Determine the (X, Y) coordinate at the center of the cell enclosing the given text.  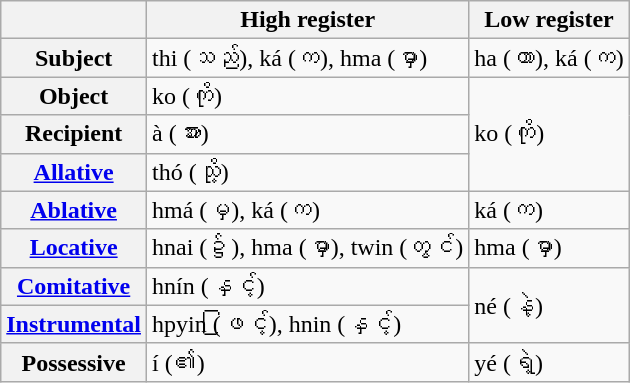
Object (74, 96)
hma (မှာ) (549, 248)
né (နဲ့) (549, 305)
Ablative (74, 210)
Recipient (74, 134)
à (အား) (307, 134)
Subject (74, 58)
Instrumental (74, 324)
hnai (၌), hma (မှာ), twin (တွင်) (307, 248)
thi (သည်), ká (က), hma (မှာ) (307, 58)
Possessive (74, 362)
Low register (549, 20)
High register (307, 20)
hpyin (ဖြင့်), hnin (နှင့်) (307, 324)
í (၏) (307, 362)
hmá (မှ), ká (က) (307, 210)
ha (ဟာ), ká (က) (549, 58)
hnín (နှင့်) (307, 286)
thó (သို့) (307, 172)
Comitative (74, 286)
yé (ရဲ့) (549, 362)
ká (က) (549, 210)
Allative (74, 172)
Locative (74, 248)
